Provide the (x, y) coordinate of the cell's center where the given text is located.  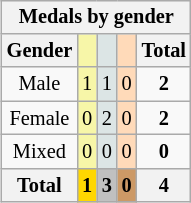
Gender (40, 51)
Mixed (40, 152)
3 (107, 185)
4 (164, 185)
Medals by gender (96, 17)
Male (40, 84)
Female (40, 118)
